Search for the cell housing the specified text and yield its [X, Y] center coordinate. 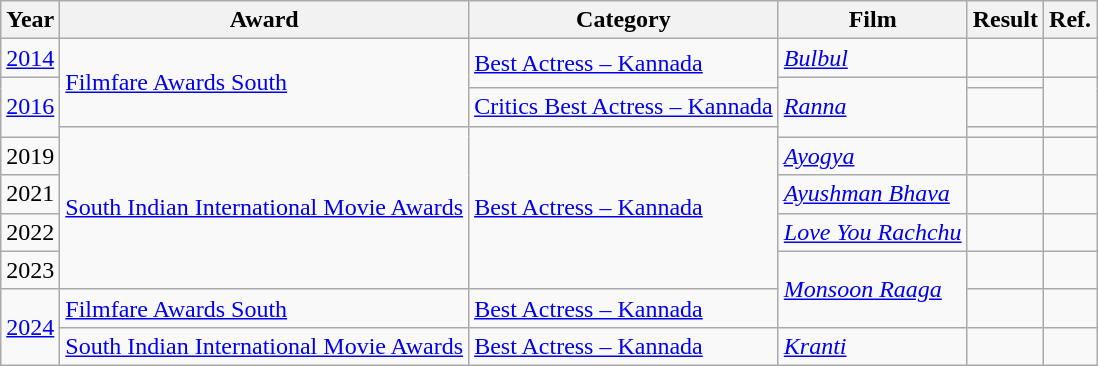
Ayushman Bhava [872, 194]
Kranti [872, 346]
Love You Rachchu [872, 232]
2022 [30, 232]
Film [872, 20]
Ref. [1070, 20]
2023 [30, 270]
2024 [30, 327]
2021 [30, 194]
Category [624, 20]
Critics Best Actress – Kannada [624, 107]
2019 [30, 156]
Ayogya [872, 156]
2016 [30, 107]
2014 [30, 58]
Year [30, 20]
Monsoon Raaga [872, 289]
Ranna [872, 107]
Award [264, 20]
Result [1005, 20]
Bulbul [872, 58]
